Find where the given text appears and provide that cell's center as [x, y] coordinate. 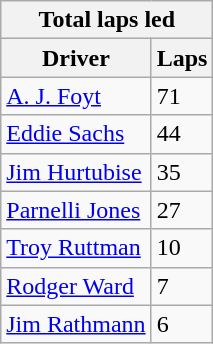
Rodger Ward [76, 286]
Troy Ruttman [76, 248]
Jim Rathmann [76, 324]
Parnelli Jones [76, 210]
A. J. Foyt [76, 96]
Total laps led [107, 20]
Jim Hurtubise [76, 172]
44 [182, 134]
6 [182, 324]
71 [182, 96]
Driver [76, 58]
Eddie Sachs [76, 134]
10 [182, 248]
35 [182, 172]
Laps [182, 58]
7 [182, 286]
27 [182, 210]
